Determine the (x, y) coordinate at the center of the cell enclosing the given text.  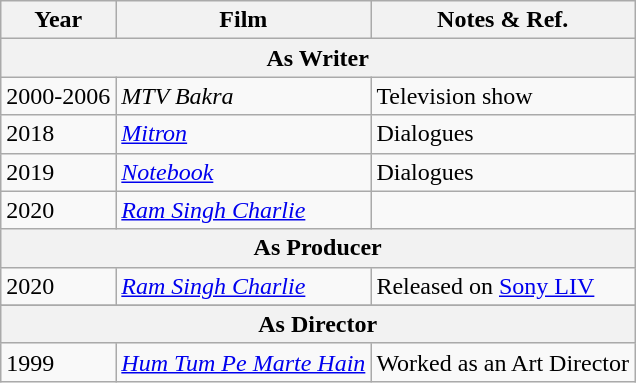
Worked as an Art Director (503, 362)
2019 (58, 172)
MTV Bakra (244, 96)
As Producer (318, 248)
As Director (318, 324)
Released on Sony LIV (503, 286)
2000-2006 (58, 96)
Television show (503, 96)
Year (58, 20)
1999 (58, 362)
Mitron (244, 134)
As Writer (318, 58)
Film (244, 20)
Hum Tum Pe Marte Hain (244, 362)
Notes & Ref. (503, 20)
Notebook (244, 172)
2018 (58, 134)
